Return [x, y] of the center of cell containing provided text 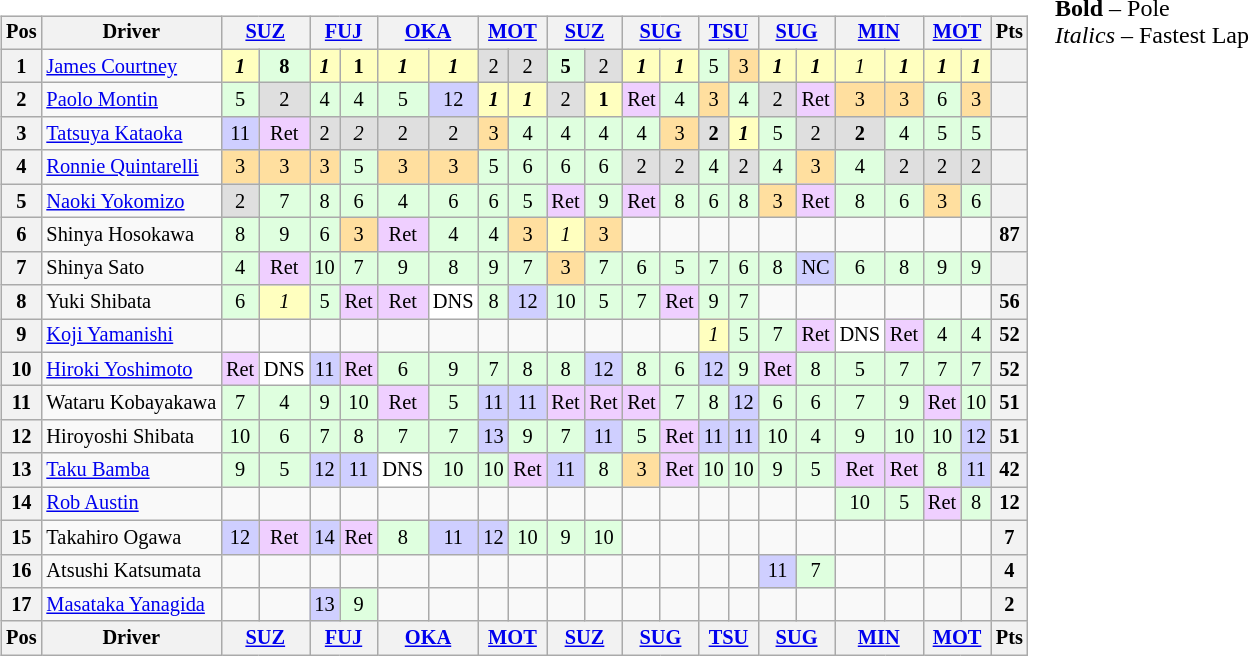
42 [1010, 470]
Paolo Montin [131, 100]
Hiroyoshi Shibata [131, 437]
Shinya Hosokawa [131, 235]
Hiroki Yoshimoto [131, 369]
Rob Austin [131, 504]
87 [1010, 235]
Koji Yamanishi [131, 336]
Ronnie Quintarelli [131, 167]
15 [21, 537]
James Courtney [131, 66]
Shinya Sato [131, 268]
56 [1010, 302]
Masataka Yanagida [131, 605]
Taku Bamba [131, 470]
Atsushi Katsumata [131, 571]
Yuki Shibata [131, 302]
Wataru Kobayakawa [131, 403]
Tatsuya Kataoka [131, 134]
Naoki Yokomizo [131, 201]
16 [21, 571]
Takahiro Ogawa [131, 537]
NC [816, 268]
17 [21, 605]
